Identify which cell holds the provided text, then report its [X, Y] central coordinate. 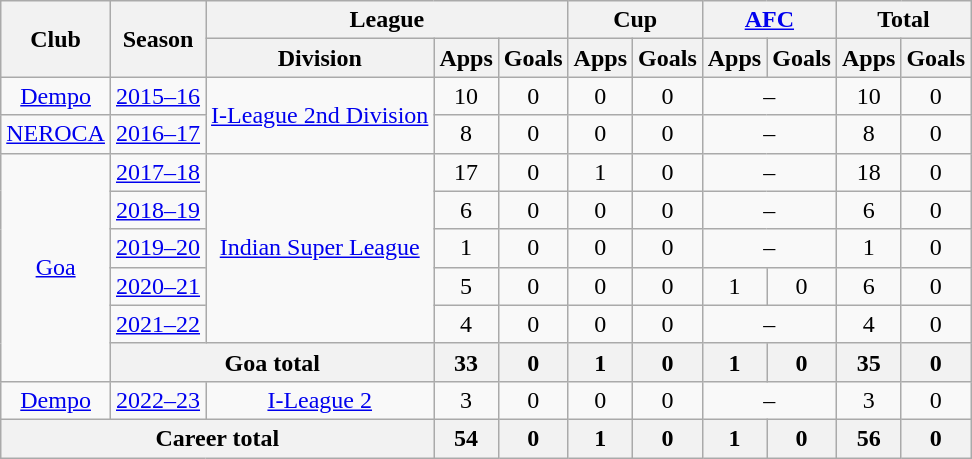
Total [903, 20]
I-League 2 [320, 400]
2019–20 [158, 248]
2015–16 [158, 96]
2020–21 [158, 286]
Club [56, 39]
Goa [56, 267]
NEROCA [56, 134]
18 [868, 172]
17 [466, 172]
33 [466, 362]
Cup [635, 20]
AFC [769, 20]
2022–23 [158, 400]
Goa total [272, 362]
54 [466, 438]
Career total [218, 438]
2017–18 [158, 172]
League [388, 20]
2021–22 [158, 324]
35 [868, 362]
2018–19 [158, 210]
2016–17 [158, 134]
5 [466, 286]
Season [158, 39]
Division [320, 58]
56 [868, 438]
I-League 2nd Division [320, 115]
Indian Super League [320, 248]
